Locate the cell with the specified text and output its [X, Y] center coordinate. 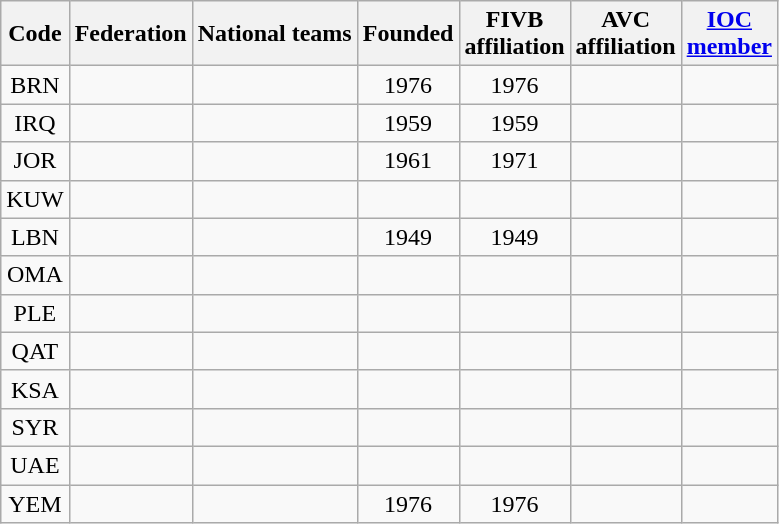
1961 [408, 161]
YEM [35, 503]
IRQ [35, 123]
KUW [35, 199]
LBN [35, 237]
Federation [130, 34]
Founded [408, 34]
QAT [35, 351]
IOCmember [729, 34]
National teams [274, 34]
KSA [35, 389]
Code [35, 34]
AVCaffiliation [626, 34]
UAE [35, 465]
BRN [35, 85]
JOR [35, 161]
OMA [35, 275]
SYR [35, 427]
FIVBaffiliation [514, 34]
1971 [514, 161]
PLE [35, 313]
